For the text-containing cell, return its midpoint in (x, y) coordinate format. 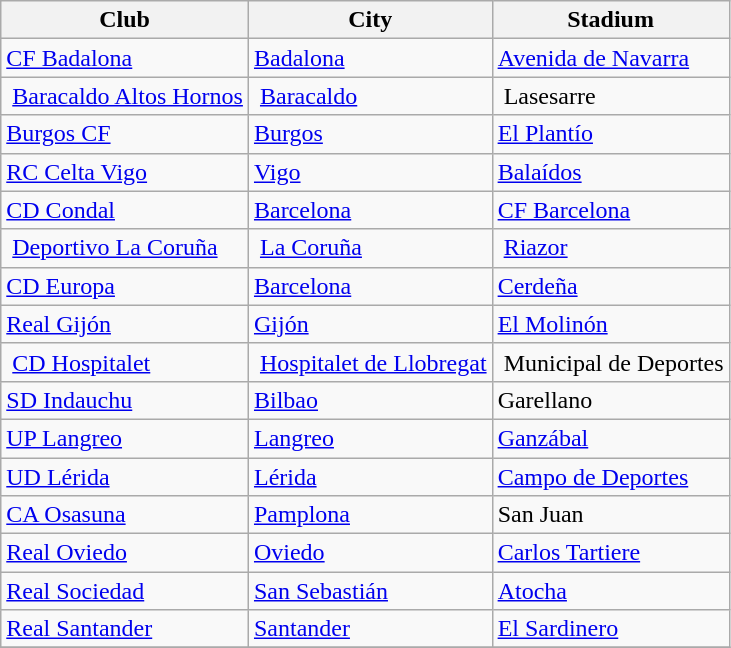
Lérida (370, 477)
SD Indauchu (125, 400)
Pamplona (370, 515)
CD Europa (125, 286)
Balaídos (610, 172)
Gijón (370, 324)
Atocha (610, 591)
Real Oviedo (125, 553)
Real Gijón (125, 324)
Real Sociedad (125, 591)
Garellano (610, 400)
Stadium (610, 20)
Real Santander (125, 629)
Langreo (370, 438)
City (370, 20)
Oviedo (370, 553)
Carlos Tartiere (610, 553)
Burgos (370, 134)
CA Osasuna (125, 515)
UP Langreo (125, 438)
CF Barcelona (610, 210)
RC Celta Vigo (125, 172)
La Coruña (370, 248)
Deportivo La Coruña (125, 248)
Baracaldo (370, 96)
UD Lérida (125, 477)
San Sebastián (370, 591)
CD Condal (125, 210)
Ganzábal (610, 438)
Avenida de Navarra (610, 58)
Lasesarre (610, 96)
CD Hospitalet (125, 362)
El Plantío (610, 134)
Club (125, 20)
San Juan (610, 515)
Vigo (370, 172)
Hospitalet de Llobregat (370, 362)
Campo de Deportes (610, 477)
Municipal de Deportes (610, 362)
Santander (370, 629)
El Molinón (610, 324)
El Sardinero (610, 629)
CF Badalona (125, 58)
Riazor (610, 248)
Baracaldo Altos Hornos (125, 96)
Burgos CF (125, 134)
Bilbao (370, 400)
Cerdeña (610, 286)
Badalona (370, 58)
